Extract the (X, Y) coordinate from the center of the cell holding the provided text.  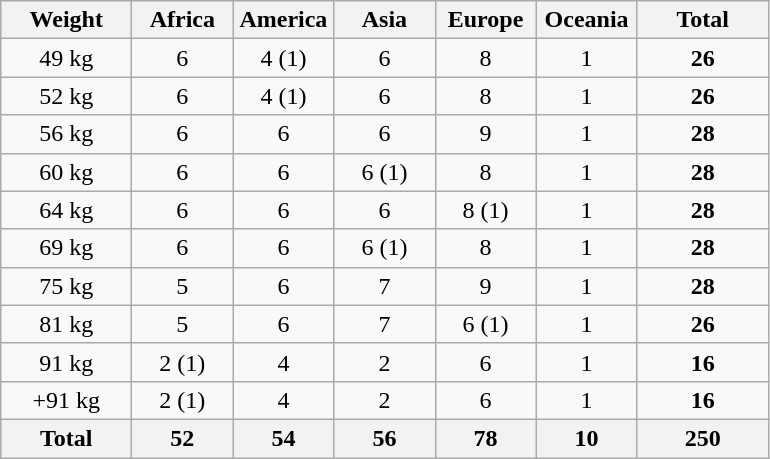
54 (284, 438)
49 kg (66, 58)
56 (384, 438)
America (284, 20)
69 kg (66, 248)
Asia (384, 20)
64 kg (66, 210)
60 kg (66, 172)
52 kg (66, 96)
75 kg (66, 286)
Weight (66, 20)
Africa (182, 20)
10 (586, 438)
250 (702, 438)
78 (486, 438)
91 kg (66, 362)
56 kg (66, 134)
+91 kg (66, 400)
8 (1) (486, 210)
Oceania (586, 20)
81 kg (66, 324)
Europe (486, 20)
52 (182, 438)
